Find where the given text appears and provide that cell's center as [x, y] coordinate. 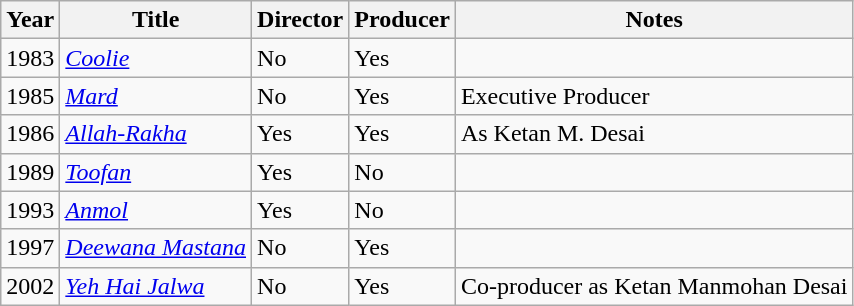
Toofan [156, 172]
1993 [30, 210]
Producer [402, 20]
Notes [654, 20]
Anmol [156, 210]
Co-producer as Ketan Manmohan Desai [654, 286]
Yeh Hai Jalwa [156, 286]
2002 [30, 286]
Title [156, 20]
Deewana Mastana [156, 248]
1983 [30, 58]
As Ketan M. Desai [654, 134]
1986 [30, 134]
Coolie [156, 58]
1997 [30, 248]
Executive Producer [654, 96]
Year [30, 20]
Director [300, 20]
1989 [30, 172]
1985 [30, 96]
Mard [156, 96]
Allah-Rakha [156, 134]
